Output the [X, Y] coordinate of the center of the cell containing the given text.  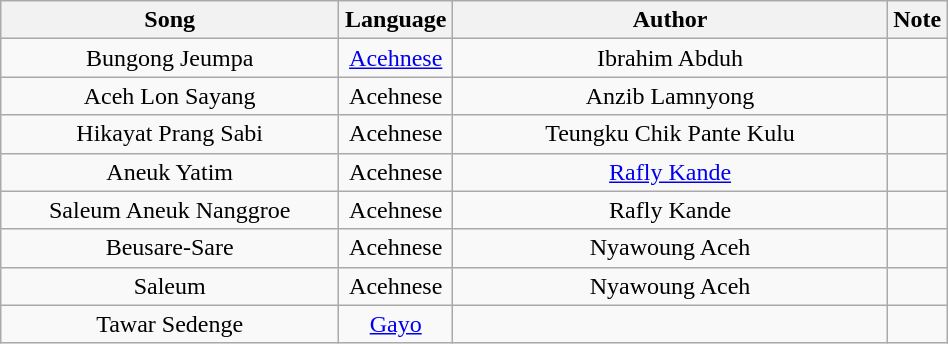
Saleum Aneuk Nanggroe [170, 210]
Beusare-Sare [170, 248]
Saleum [170, 286]
Language [396, 20]
Note [917, 20]
Ibrahim Abduh [670, 58]
Anzib Lamnyong [670, 96]
Teungku Chik Pante Kulu [670, 134]
Bungong Jeumpa [170, 58]
Gayo [396, 324]
Aneuk Yatim [170, 172]
Tawar Sedenge [170, 324]
Song [170, 20]
Hikayat Prang Sabi [170, 134]
Aceh Lon Sayang [170, 96]
Author [670, 20]
